Return the [X, Y] coordinate for the center point of the cell that contains the specified text.  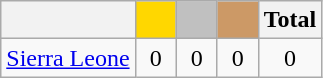
Total [290, 20]
Sierra Leone [68, 58]
